From the cell containing the given text, extract its center point as (X, Y) coordinate. 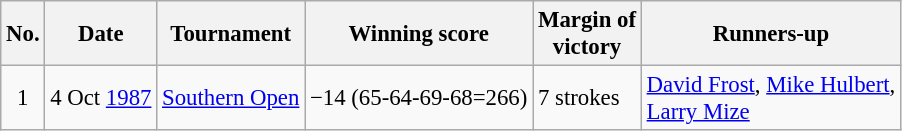
1 (23, 98)
David Frost, Mike Hulbert, Larry Mize (770, 98)
No. (23, 34)
Runners-up (770, 34)
Tournament (231, 34)
−14 (65-64-69-68=266) (419, 98)
7 strokes (588, 98)
Date (101, 34)
4 Oct 1987 (101, 98)
Southern Open (231, 98)
Margin ofvictory (588, 34)
Winning score (419, 34)
